Capture the cell that displays the provided text and extract its (x, y) central coordinate. 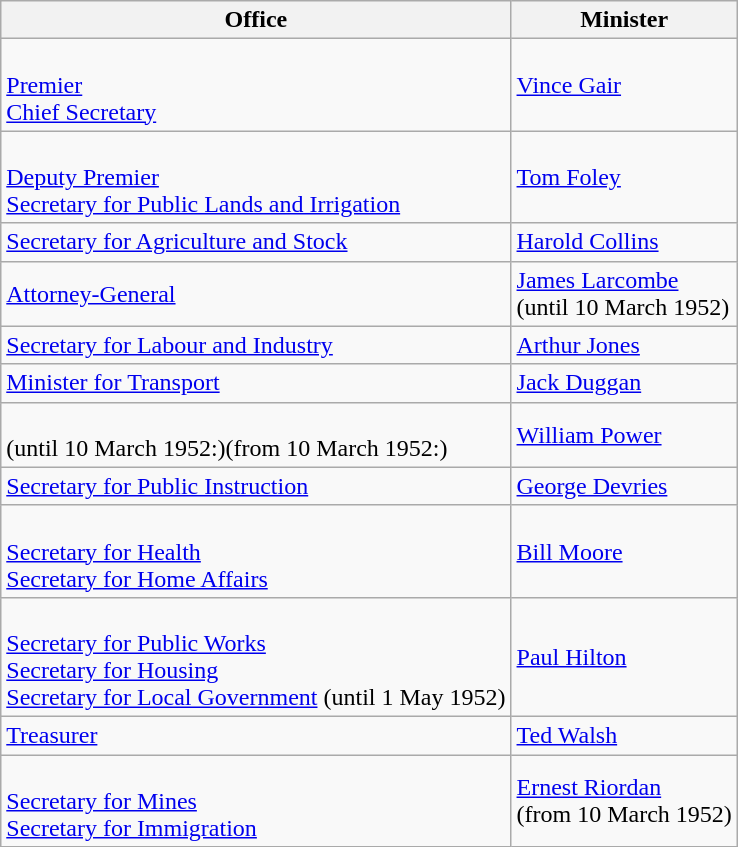
Secretary for Mines Secretary for Immigration (256, 800)
Harold Collins (624, 242)
Deputy Premier Secretary for Public Lands and Irrigation (256, 177)
Secretary for Agriculture and Stock (256, 242)
Ernest Riordan(from 10 March 1952) (624, 800)
James Larcombe(until 10 March 1952) (624, 294)
Vince Gair (624, 85)
Minister for Transport (256, 383)
William Power (624, 434)
Premier Chief Secretary (256, 85)
Ted Walsh (624, 735)
George Devries (624, 486)
Arthur Jones (624, 345)
Secretary for Public Instruction (256, 486)
Office (256, 20)
Bill Moore (624, 551)
(until 10 March 1952:)(from 10 March 1952:) (256, 434)
Treasurer (256, 735)
Secretary for Public Works Secretary for Housing Secretary for Local Government (until 1 May 1952) (256, 656)
Attorney-General (256, 294)
Secretary for Health Secretary for Home Affairs (256, 551)
Secretary for Labour and Industry (256, 345)
Tom Foley (624, 177)
Paul Hilton (624, 656)
Jack Duggan (624, 383)
Minister (624, 20)
